Output the [x, y] coordinate of the center of the cell containing the given text.  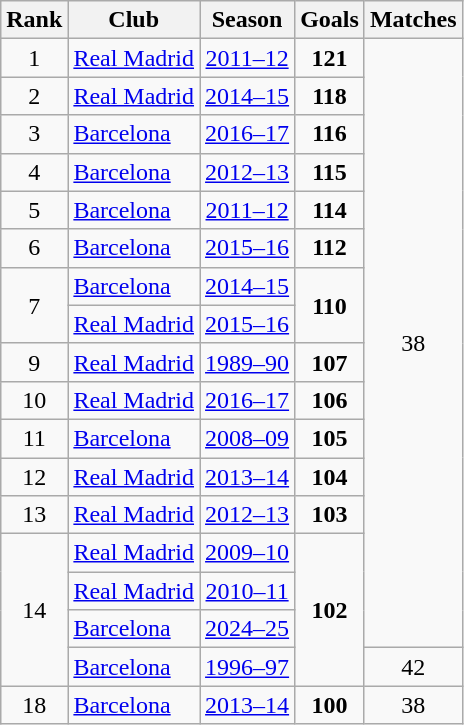
2024–25 [248, 629]
11 [34, 438]
Matches [413, 20]
5 [34, 210]
Season [248, 20]
Goals [330, 20]
105 [330, 438]
106 [330, 400]
102 [330, 610]
114 [330, 210]
12 [34, 477]
13 [34, 515]
18 [34, 705]
3 [34, 134]
14 [34, 610]
4 [34, 172]
1989–90 [248, 362]
121 [330, 58]
112 [330, 248]
9 [34, 362]
104 [330, 477]
116 [330, 134]
107 [330, 362]
115 [330, 172]
110 [330, 305]
2008–09 [248, 438]
Rank [34, 20]
Club [134, 20]
10 [34, 400]
1996–97 [248, 667]
2010–11 [248, 591]
118 [330, 96]
42 [413, 667]
2 [34, 96]
2009–10 [248, 553]
6 [34, 248]
7 [34, 305]
103 [330, 515]
1 [34, 58]
100 [330, 705]
